For the text-containing cell, return its midpoint in [X, Y] coordinate format. 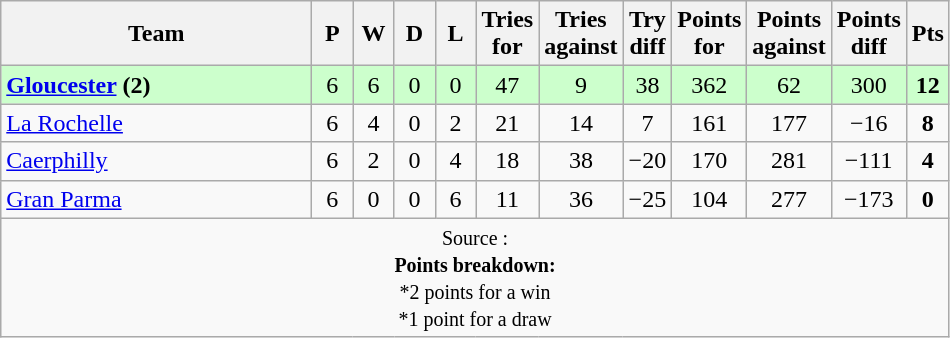
Gloucester (2) [156, 85]
177 [789, 123]
14 [581, 123]
L [456, 34]
47 [508, 85]
P [332, 34]
281 [789, 161]
18 [508, 161]
8 [928, 123]
7 [648, 123]
Points for [710, 34]
−16 [868, 123]
161 [710, 123]
W [374, 34]
Tries for [508, 34]
Gran Parma [156, 199]
Team [156, 34]
Try diff [648, 34]
36 [581, 199]
Caerphilly [156, 161]
362 [710, 85]
Points against [789, 34]
−111 [868, 161]
−173 [868, 199]
21 [508, 123]
104 [710, 199]
170 [710, 161]
300 [868, 85]
−20 [648, 161]
Tries against [581, 34]
9 [581, 85]
D [414, 34]
12 [928, 85]
Pts [928, 34]
La Rochelle [156, 123]
−25 [648, 199]
Source : Points breakdown:*2 points for a win*1 point for a draw [476, 278]
Points diff [868, 34]
62 [789, 85]
277 [789, 199]
11 [508, 199]
